Locate the cell with the specified text and output its [X, Y] center coordinate. 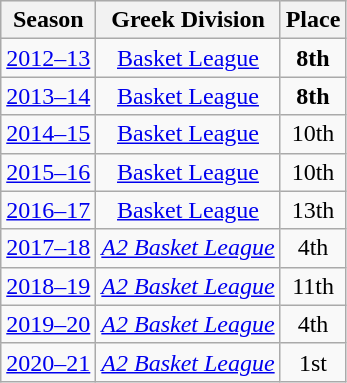
2014–15 [48, 134]
2020–21 [48, 362]
2015–16 [48, 172]
1st [313, 362]
2013–14 [48, 96]
2012–13 [48, 58]
2018–19 [48, 286]
Place [313, 20]
Greek Division [188, 20]
11th [313, 286]
13th [313, 210]
2019–20 [48, 324]
2016–17 [48, 210]
2017–18 [48, 248]
Season [48, 20]
